Pinpoint the cell where the given text exists, returning its (x, y) midpoint coordinate. 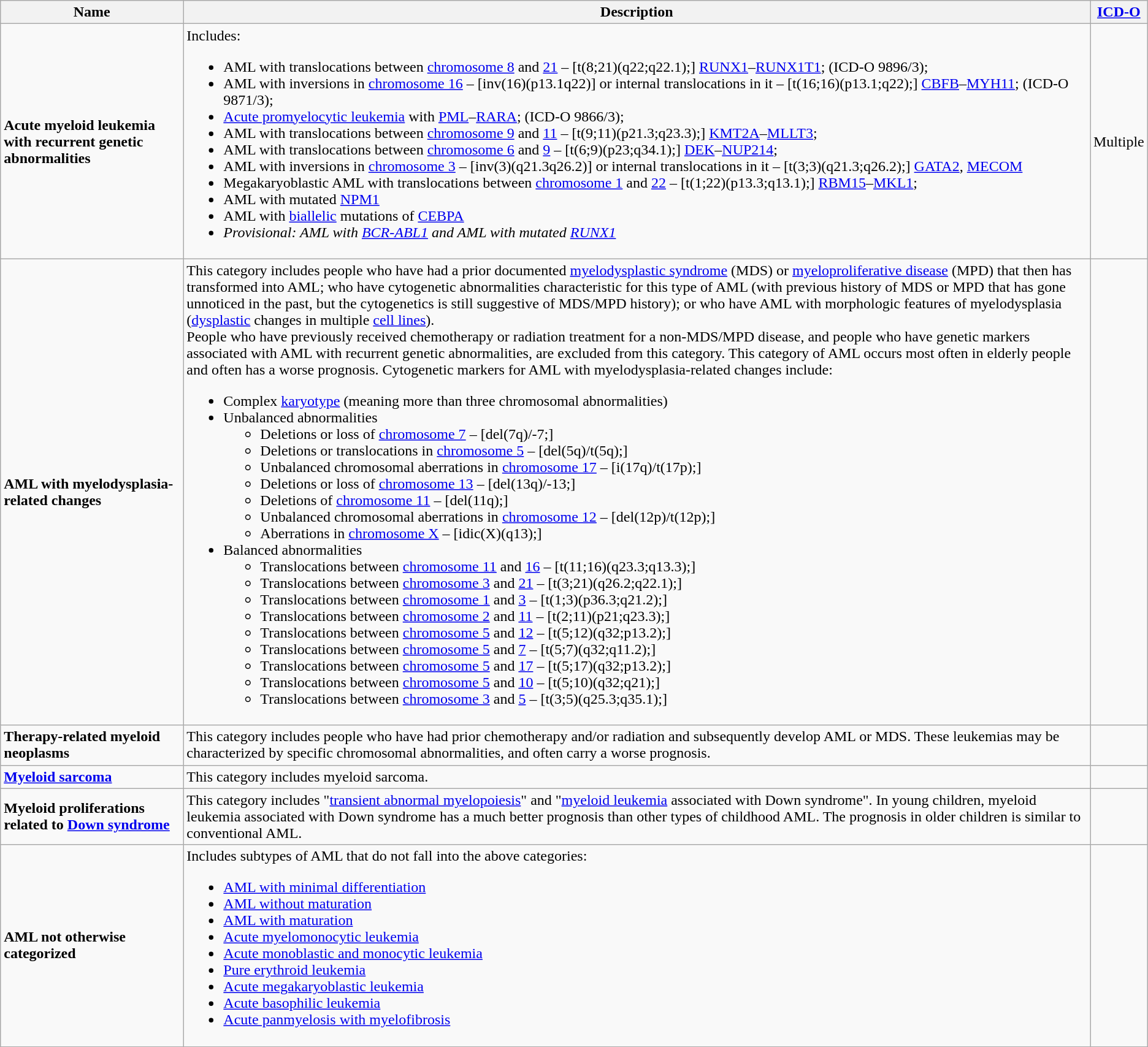
Description (637, 12)
This category includes myeloid sarcoma. (637, 777)
Acute myeloid leukemia with recurrent genetic abnormalities (92, 141)
Myeloid sarcoma (92, 777)
ICD-O (1119, 12)
AML with myelodysplasia-related changes (92, 492)
Name (92, 12)
Myeloid proliferations related to Down syndrome (92, 817)
Therapy-related myeloid neoplasms (92, 745)
AML not otherwise categorized (92, 945)
Multiple (1119, 141)
